Scan for the cell matching the given text and deliver its [X, Y] coordinate at center. 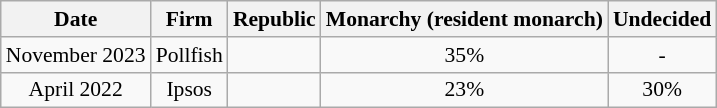
23% [464, 90]
Ipsos [190, 90]
Republic [274, 19]
Monarchy (resident monarch) [464, 19]
Firm [190, 19]
Undecided [662, 19]
Pollfish [190, 55]
35% [464, 55]
November 2023 [76, 55]
April 2022 [76, 90]
30% [662, 90]
Date [76, 19]
- [662, 55]
